Pinpoint the cell where the given text exists, returning its (x, y) midpoint coordinate. 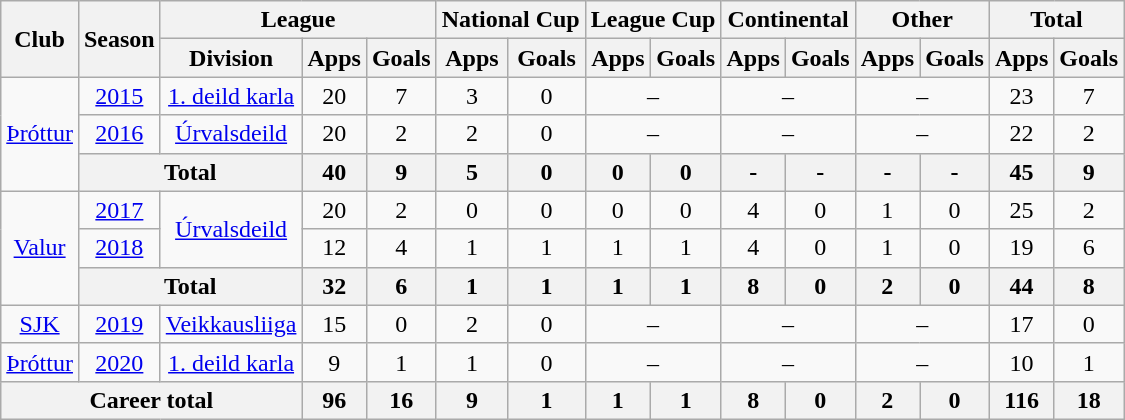
3 (472, 96)
National Cup (510, 20)
Season (119, 39)
44 (1021, 286)
Valur (40, 248)
25 (1021, 210)
16 (401, 400)
45 (1021, 172)
17 (1021, 324)
Veikkausliiga (231, 324)
23 (1021, 96)
15 (334, 324)
Continental (788, 20)
2015 (119, 96)
SJK (40, 324)
2020 (119, 362)
Division (231, 58)
116 (1021, 400)
2019 (119, 324)
2017 (119, 210)
2016 (119, 134)
22 (1021, 134)
96 (334, 400)
19 (1021, 248)
32 (334, 286)
18 (1089, 400)
League Cup (653, 20)
10 (1021, 362)
Other (922, 20)
12 (334, 248)
5 (472, 172)
League (298, 20)
40 (334, 172)
Career total (152, 400)
2018 (119, 248)
Club (40, 39)
